Scan for the cell matching the given text and deliver its [X, Y] coordinate at center. 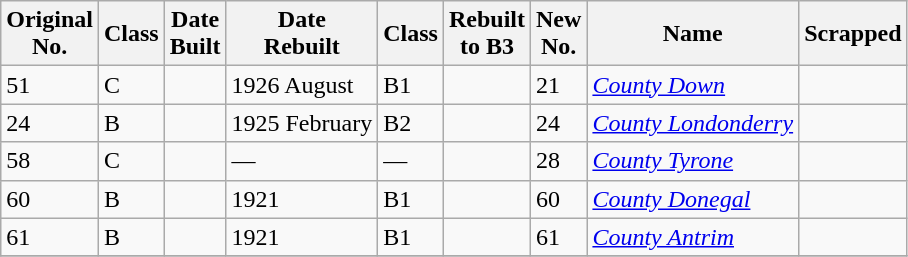
County Donegal [693, 199]
DateRebuilt [302, 34]
51 [50, 85]
Rebuiltto B3 [486, 34]
28 [559, 161]
OriginalNo. [50, 34]
NewNo. [559, 34]
1925 February [302, 123]
County Tyrone [693, 161]
DateBuilt [195, 34]
Scrapped [853, 34]
1926 August [302, 85]
County Londonderry [693, 123]
County Antrim [693, 237]
21 [559, 85]
58 [50, 161]
County Down [693, 85]
B2 [411, 123]
Name [693, 34]
